Locate the cell with the specified text and output its (X, Y) center coordinate. 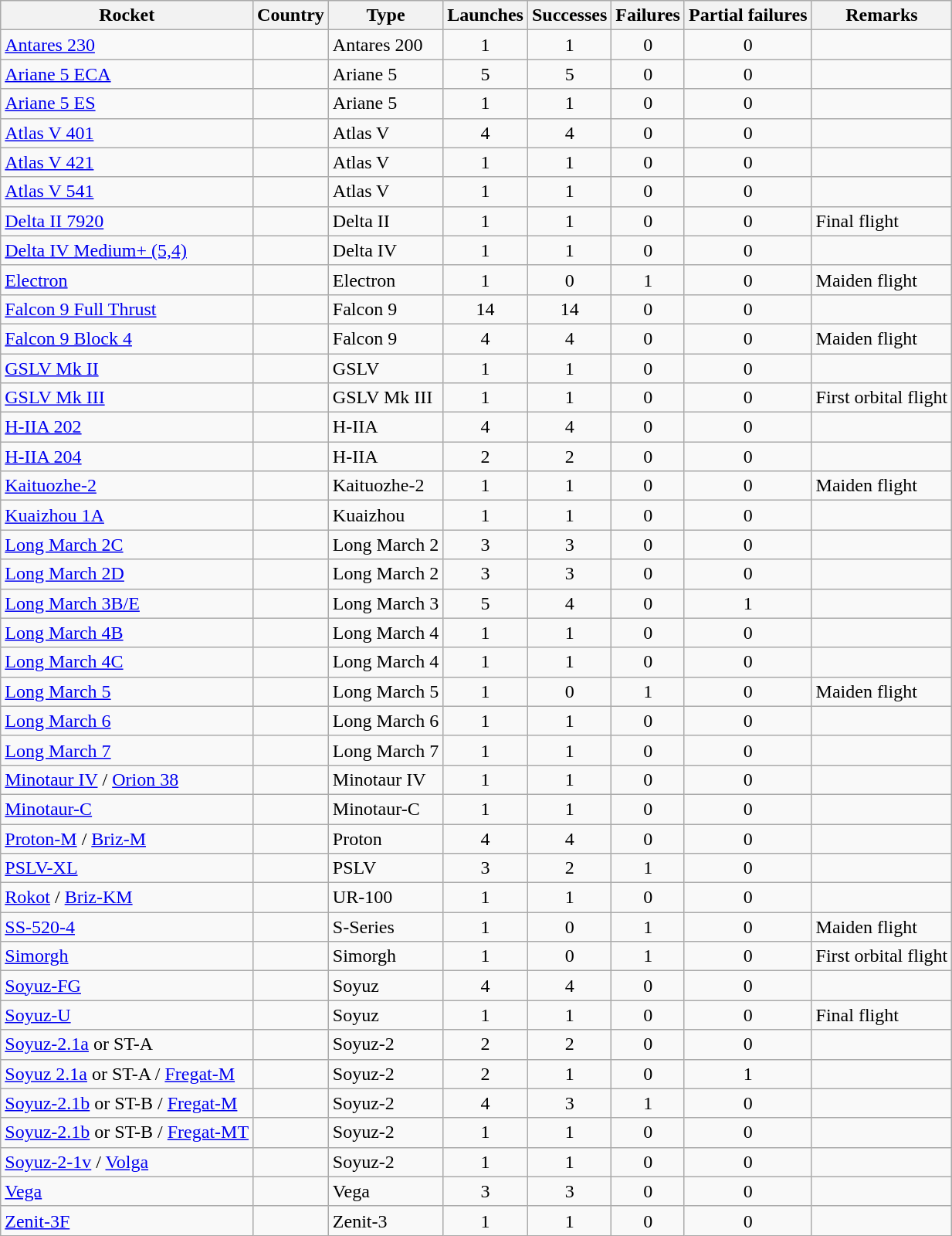
Delta IV Medium+ (5,4) (127, 250)
GSLV (385, 368)
Atlas V 421 (127, 162)
Ariane 5 ES (127, 104)
Falcon 9 Full Thrust (127, 309)
Minotaur IV (385, 779)
Remarks (882, 15)
Soyuz-2.1a or ST-A (127, 1044)
Failures (649, 15)
Zenit-3 (385, 1221)
Launches (486, 15)
Soyuz-2.1b or ST-B / Fregat-M (127, 1103)
Falcon 9 Block 4 (127, 338)
Proton (385, 838)
Ariane 5 ECA (127, 74)
Soyuz-FG (127, 986)
UR-100 (385, 898)
PSLV-XL (127, 868)
Soyuz-2-1v / Volga (127, 1162)
SS-520-4 (127, 927)
Delta II (385, 221)
Long March 2C (127, 545)
Proton-M / Briz-M (127, 838)
Soyuz 2.1a or ST-A / Fregat-M (127, 1074)
Soyuz-U (127, 1015)
Rocket (127, 15)
Atlas V 401 (127, 133)
Kuaizhou 1A (127, 515)
Long March 4C (127, 662)
S-Series (385, 927)
Long March 2D (127, 574)
Rokot / Briz-KM (127, 898)
Country (291, 15)
H-IIA 204 (127, 457)
Partial failures (747, 15)
Long March 3 (385, 603)
Atlas V 541 (127, 192)
Successes (569, 15)
GSLV Mk II (127, 368)
Long March 3B/E (127, 603)
H-IIA 202 (127, 427)
Type (385, 15)
Minotaur IV / Orion 38 (127, 779)
Delta IV (385, 250)
Zenit-3F (127, 1221)
Delta II 7920 (127, 221)
Antares 200 (385, 45)
Antares 230 (127, 45)
PSLV (385, 868)
Long March 4B (127, 633)
Soyuz-2.1b or ST-B / Fregat-MT (127, 1132)
Kuaizhou (385, 515)
